Locate the cell with the specified text and output its (X, Y) center coordinate. 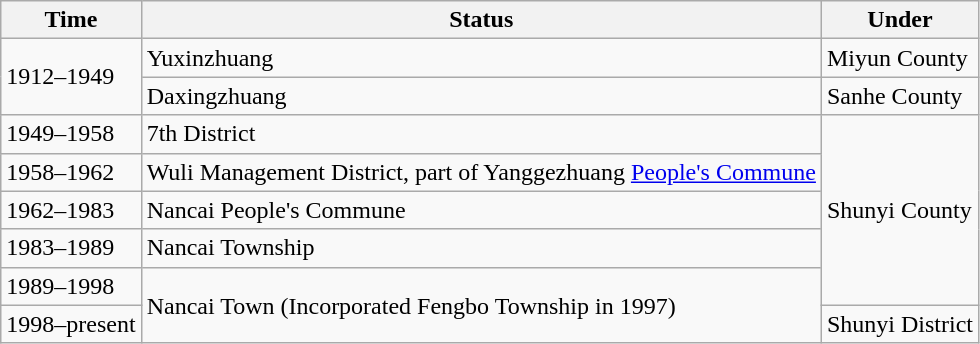
Nancai Town (Incorporated Fengbo Township in 1997) (481, 305)
Status (481, 20)
1998–present (71, 324)
Miyun County (900, 58)
1962–1983 (71, 210)
Daxingzhuang (481, 96)
Sanhe County (900, 96)
1949–1958 (71, 134)
1912–1949 (71, 77)
Shunyi District (900, 324)
1989–1998 (71, 286)
1983–1989 (71, 248)
Under (900, 20)
Wuli Management District, part of Yanggezhuang People's Commune (481, 172)
1958–1962 (71, 172)
Shunyi County (900, 210)
Time (71, 20)
Nancai People's Commune (481, 210)
Nancai Township (481, 248)
Yuxinzhuang (481, 58)
7th District (481, 134)
